Identify which cell holds the provided text, then report its [X, Y] central coordinate. 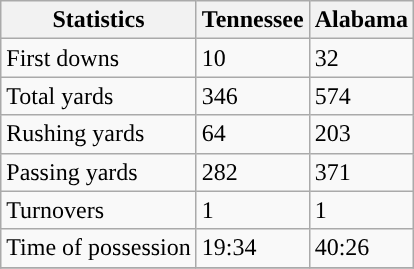
Statistics [99, 20]
203 [361, 134]
371 [361, 172]
Time of possession [99, 248]
40:26 [361, 248]
346 [252, 96]
Rushing yards [99, 134]
Alabama [361, 20]
Passing yards [99, 172]
Total yards [99, 96]
64 [252, 134]
282 [252, 172]
32 [361, 58]
Tennessee [252, 20]
Turnovers [99, 210]
First downs [99, 58]
10 [252, 58]
19:34 [252, 248]
574 [361, 96]
